Capture the cell that displays the provided text and extract its [x, y] central coordinate. 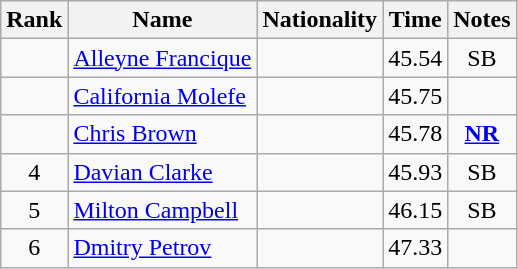
4 [34, 172]
47.33 [416, 248]
Nationality [320, 20]
Time [416, 20]
45.54 [416, 58]
Dmitry Petrov [162, 248]
Alleyne Francique [162, 58]
45.93 [416, 172]
Rank [34, 20]
Notes [482, 20]
Chris Brown [162, 134]
California Molefe [162, 96]
45.78 [416, 134]
Milton Campbell [162, 210]
46.15 [416, 210]
5 [34, 210]
45.75 [416, 96]
Name [162, 20]
NR [482, 134]
6 [34, 248]
Davian Clarke [162, 172]
